Return the (X, Y) coordinate for the center point of the cell that contains the specified text.  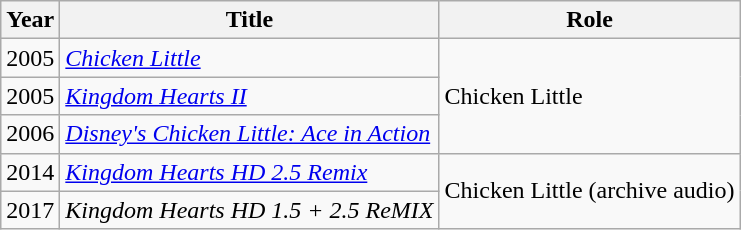
Kingdom Hearts II (250, 96)
Title (250, 20)
Kingdom Hearts HD 2.5 Remix (250, 172)
Kingdom Hearts HD 1.5 + 2.5 ReMIX (250, 210)
Year (30, 20)
2014 (30, 172)
2006 (30, 134)
Role (590, 20)
Disney's Chicken Little: Ace in Action (250, 134)
Chicken Little (archive audio) (590, 191)
2017 (30, 210)
